Output the (x, y) coordinate of the center of the cell containing the given text.  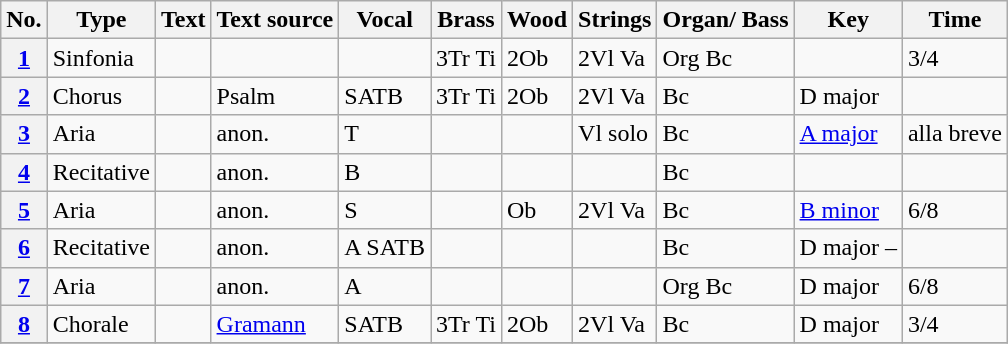
Strings (615, 20)
Vocal (385, 20)
No. (24, 20)
Ob (536, 210)
Chorale (101, 324)
Text source (275, 20)
Brass (466, 20)
Psalm (275, 96)
A SATB (385, 248)
5 (24, 210)
Text (184, 20)
alla breve (954, 134)
D major – (848, 248)
Type (101, 20)
Gramann (275, 324)
1 (24, 58)
3 (24, 134)
Key (848, 20)
6 (24, 248)
Chorus (101, 96)
Time (954, 20)
B (385, 172)
Vl solo (615, 134)
T (385, 134)
Sinfonia (101, 58)
7 (24, 286)
Wood (536, 20)
B minor (848, 210)
2 (24, 96)
A (385, 286)
8 (24, 324)
S (385, 210)
4 (24, 172)
Organ/ Bass (726, 20)
A major (848, 134)
